Capture the cell that displays the provided text and extract its (X, Y) central coordinate. 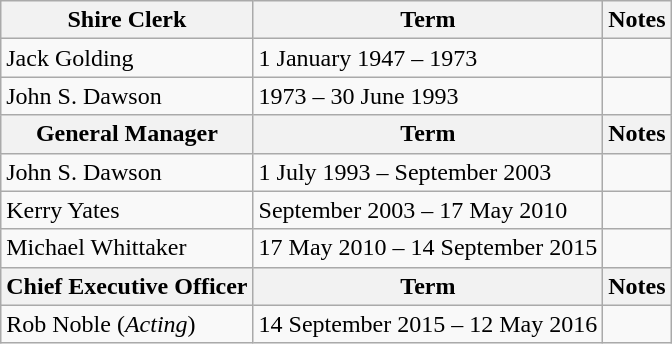
1973 – 30 June 1993 (428, 96)
Chief Executive Officer (127, 286)
1 January 1947 – 1973 (428, 58)
Shire Clerk (127, 20)
Rob Noble (Acting) (127, 324)
September 2003 – 17 May 2010 (428, 210)
General Manager (127, 134)
1 July 1993 – September 2003 (428, 172)
Michael Whittaker (127, 248)
17 May 2010 – 14 September 2015 (428, 248)
Jack Golding (127, 58)
Kerry Yates (127, 210)
14 September 2015 – 12 May 2016 (428, 324)
